For the text-containing cell, return its midpoint in [X, Y] coordinate format. 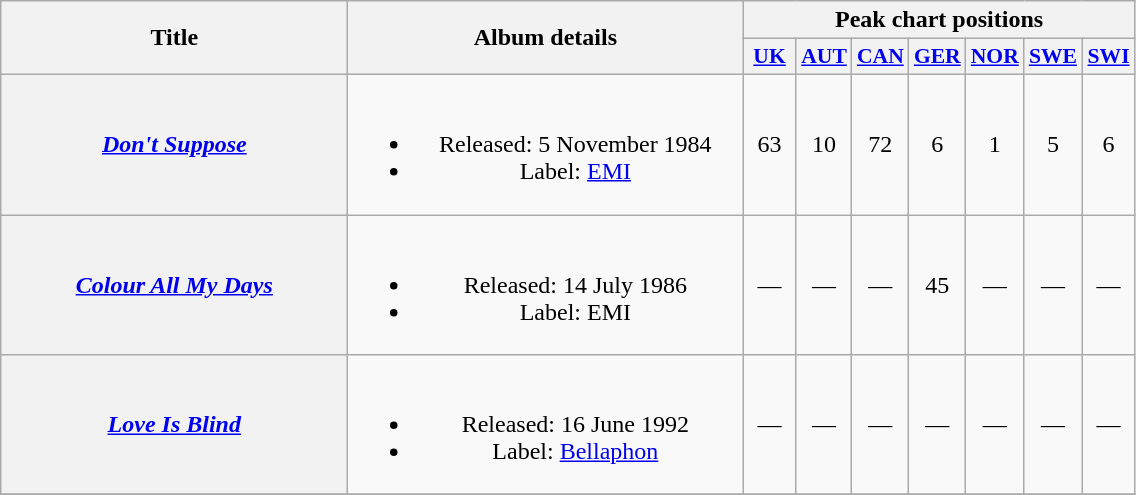
AUT [824, 57]
45 [938, 284]
Don't Suppose [174, 144]
Title [174, 38]
Released: 5 November 1984Label: EMI [546, 144]
NOR [995, 57]
Peak chart positions [939, 20]
Album details [546, 38]
5 [1053, 144]
72 [880, 144]
10 [824, 144]
CAN [880, 57]
SWE [1053, 57]
GER [938, 57]
UK [770, 57]
Released: 16 June 1992Label: Bellaphon [546, 425]
Love Is Blind [174, 425]
1 [995, 144]
SWI [1108, 57]
Released: 14 July 1986Label: EMI [546, 284]
Colour All My Days [174, 284]
63 [770, 144]
